Provide the [x, y] coordinate of the cell's center where the given text is located.  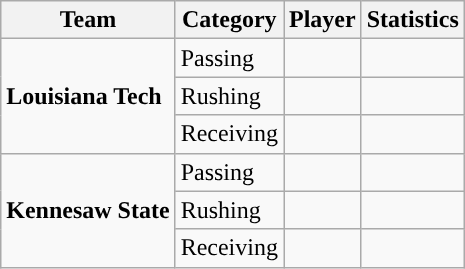
Team [88, 20]
Kennesaw State [88, 210]
Category [229, 20]
Player [323, 20]
Louisiana Tech [88, 96]
Statistics [412, 20]
